Locate the cell with the specified text and output its [x, y] center coordinate. 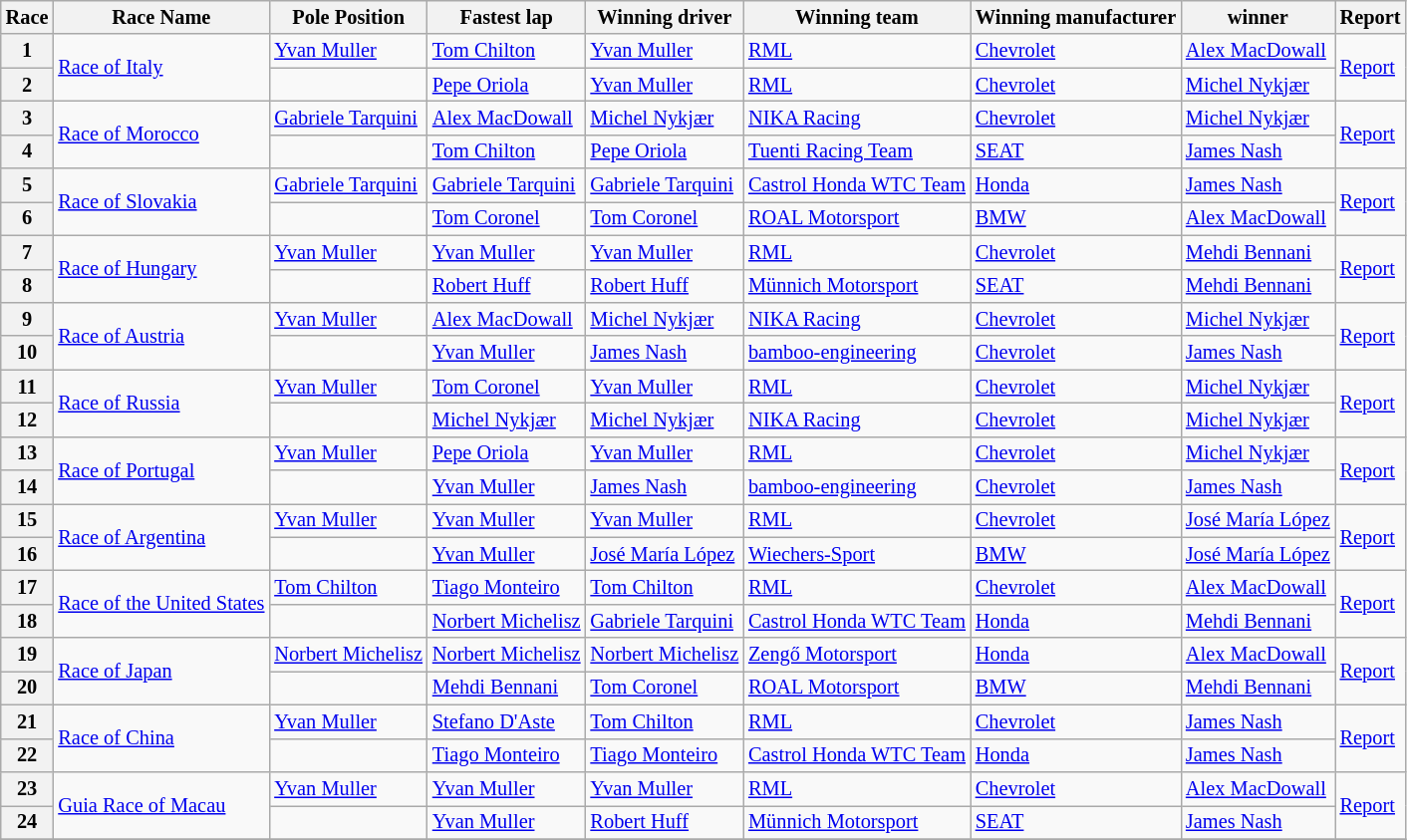
Race [28, 17]
Fastest lap [506, 17]
Wiechers-Sport [857, 554]
Pole Position [349, 17]
Race of Italy [161, 68]
Guia Race of Macau [161, 805]
Zengő Motorsport [857, 655]
Race of Slovakia [161, 201]
2 [28, 85]
6 [28, 218]
Winning team [857, 17]
Tuenti Racing Team [857, 151]
24 [28, 822]
Race of Portugal [161, 470]
9 [28, 319]
16 [28, 554]
17 [28, 587]
14 [28, 487]
7 [28, 252]
Race of the United States [161, 604]
18 [28, 621]
Race Name [161, 17]
13 [28, 453]
Winning driver [666, 17]
4 [28, 151]
Race of China [161, 737]
Race of Austria [161, 335]
19 [28, 655]
Winning manufacturer [1076, 17]
Race of Argentina [161, 536]
11 [28, 387]
5 [28, 185]
10 [28, 353]
Race of Morocco [161, 134]
23 [28, 788]
1 [28, 51]
3 [28, 118]
Race of Japan [161, 672]
20 [28, 688]
Race of Russia [161, 403]
22 [28, 755]
Stefano D'Aste [506, 721]
21 [28, 721]
15 [28, 520]
8 [28, 286]
Race of Hungary [161, 269]
winner [1258, 17]
12 [28, 420]
